From the cell containing the given text, extract its center point as (x, y) coordinate. 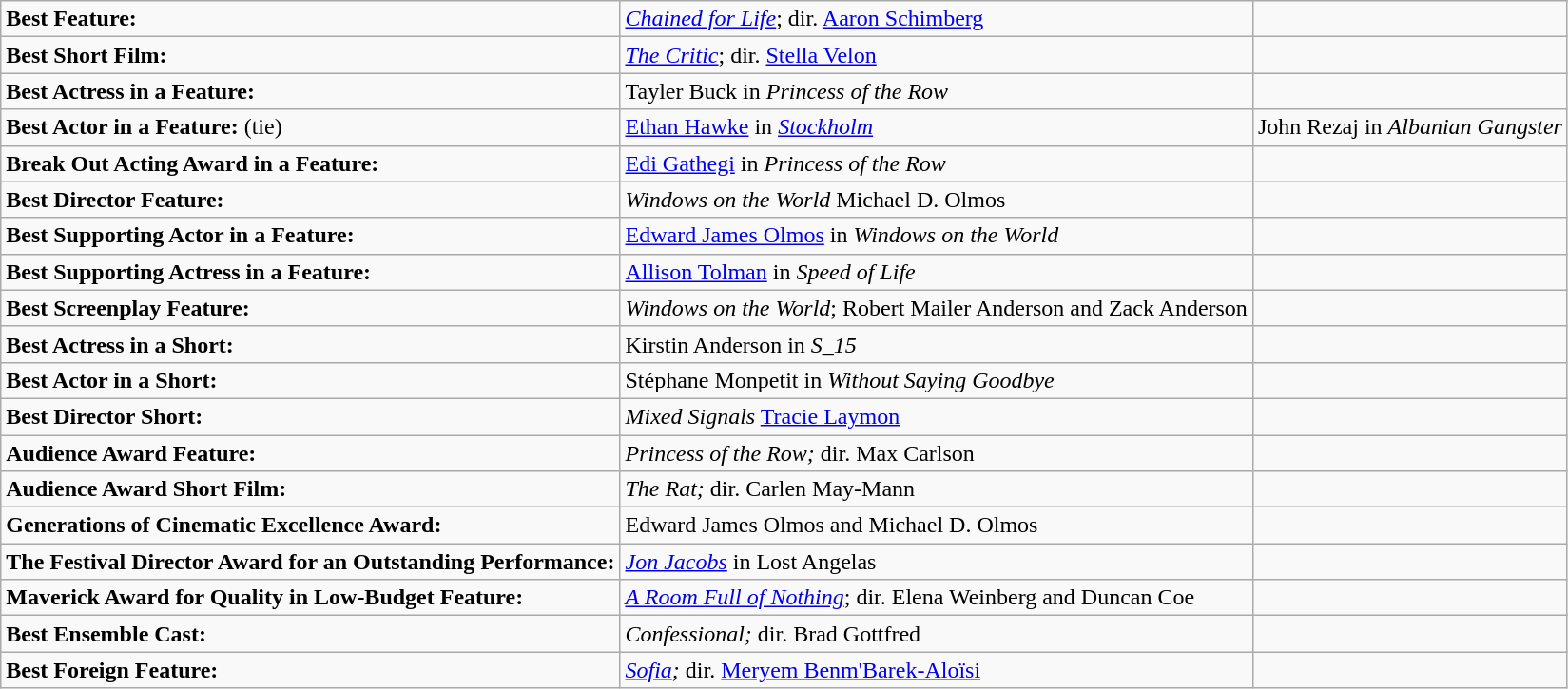
Best Director Short: (310, 416)
Edward James Olmos and Michael D. Olmos (936, 526)
Best Screenplay Feature: (310, 308)
Best Short Film: (310, 55)
Confessional; dir. Brad Gottfred (936, 634)
The Rat; dir. Carlen May-Mann (936, 489)
Best Actress in a Short: (310, 344)
Ethan Hawke in Stockholm (936, 127)
Kirstin Anderson in S_15 (936, 344)
Best Supporting Actress in a Feature: (310, 272)
Best Ensemble Cast: (310, 634)
A Room Full of Nothing; dir. Elena Weinberg and Duncan Coe (936, 598)
Best Supporting Actor in a Feature: (310, 236)
Windows on the World Michael D. Olmos (936, 200)
Best Actress in a Feature: (310, 91)
Sofia; dir. Meryem Benm'Barek-Aloïsi (936, 670)
Break Out Acting Award in a Feature: (310, 163)
Jon Jacobs in Lost Angelas (936, 562)
Audience Award Feature: (310, 453)
Windows on the World; Robert Mailer Anderson and Zack Anderson (936, 308)
Best Actor in a Feature: (tie) (310, 127)
Best Foreign Feature: (310, 670)
Maverick Award for Quality in Low-Budget Feature: (310, 598)
Generations of Cinematic Excellence Award: (310, 526)
Edward James Olmos in Windows on the World (936, 236)
Princess of the Row; dir. Max Carlson (936, 453)
Edi Gathegi in Princess of the Row (936, 163)
The Festival Director Award for an Outstanding Performance: (310, 562)
The Critic; dir. Stella Velon (936, 55)
Stéphane Monpetit in Without Saying Goodbye (936, 380)
Tayler Buck in Princess of the Row (936, 91)
Best Director Feature: (310, 200)
John Rezaj in Albanian Gangster (1409, 127)
Mixed Signals Tracie Laymon (936, 416)
Best Actor in a Short: (310, 380)
Best Feature: (310, 19)
Allison Tolman in Speed of Life (936, 272)
Audience Award Short Film: (310, 489)
Chained for Life; dir. Aaron Schimberg (936, 19)
